Identify which cell holds the provided text, then report its (x, y) central coordinate. 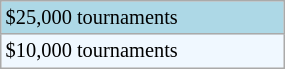
$25,000 tournaments (142, 17)
$10,000 tournaments (142, 51)
